Pinpoint the cell where the given text exists, returning its (X, Y) midpoint coordinate. 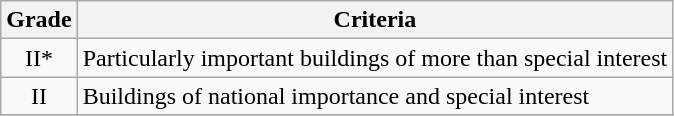
Grade (39, 20)
Criteria (375, 20)
Buildings of national importance and special interest (375, 96)
Particularly important buildings of more than special interest (375, 58)
II (39, 96)
II* (39, 58)
